Return (X, Y) of the center of cell containing provided text 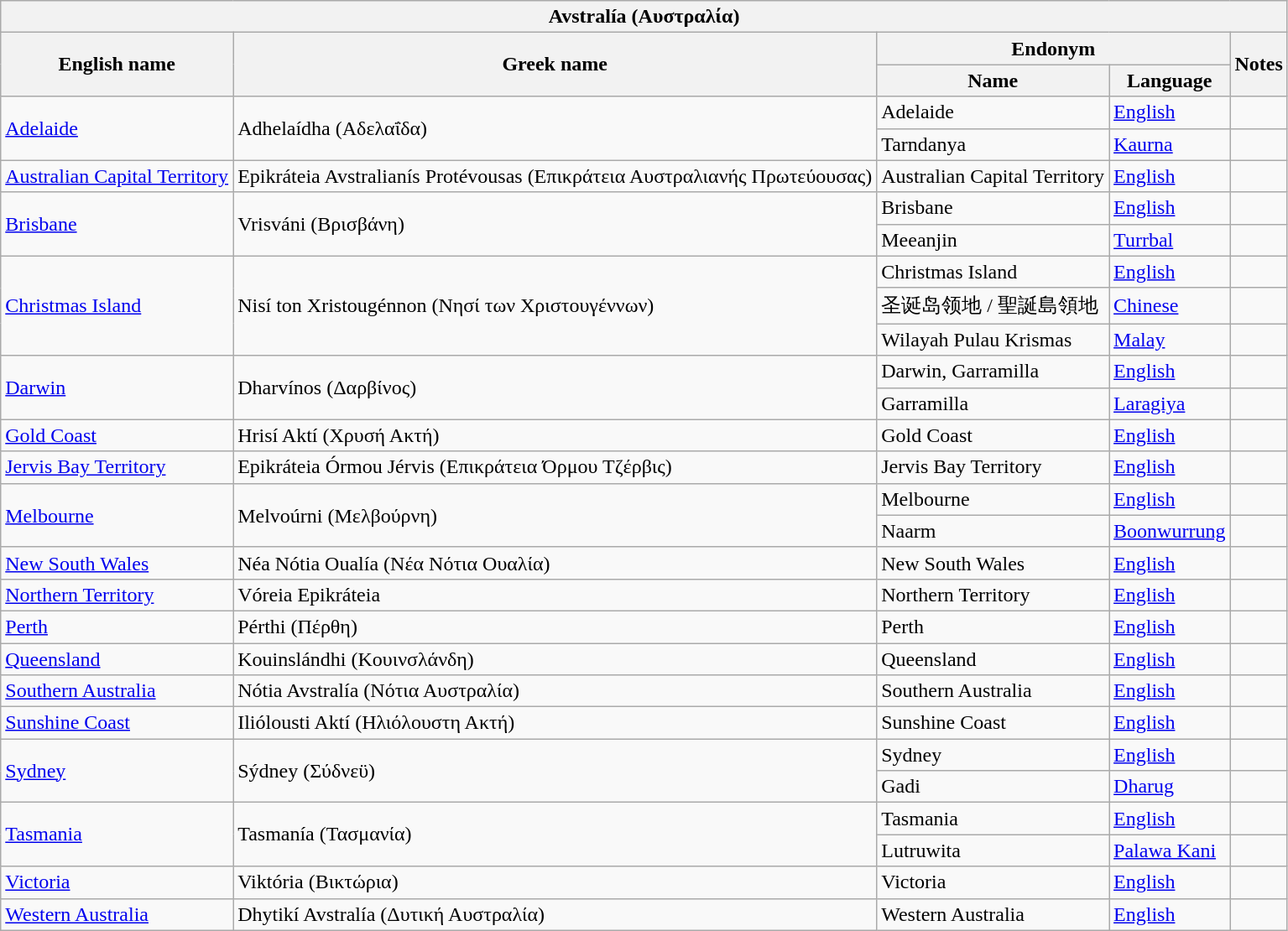
Adhelaídha (Αδελαΐδα) (555, 128)
Boonwurrung (1170, 531)
Dhytikí Avstralía (Δυτική Αυστραλία) (555, 914)
Nisí ton Xristougénnon (Νησί των Χριστουγέννων) (555, 305)
Dharvínos (Δαρβίνος) (555, 387)
Iliólousti Aktí (Ηλιόλουστη Ακτή) (555, 723)
Darwin, Garramilla (993, 372)
Palawa Kani (1170, 850)
Chinese (1170, 305)
Tarndanya (993, 144)
Turrbal (1170, 240)
Lutruwita (993, 850)
Wilayah Pulau Krismas (993, 340)
Epikráteia Órmou Jérvis (Επικράτεια Όρμου Τζέρβις) (555, 467)
Meeanjin (993, 240)
Language (1170, 81)
Kouinslándhi (Κουινσλάνδη) (555, 658)
Vóreia Epikráteia (555, 595)
Néa Nótia Oualía (Νέα Νότια Ουαλία) (555, 563)
Pérthi (Πέρθη) (555, 627)
Notes (1259, 65)
Sýdney (Σύδνεϋ) (555, 771)
Viktória (Βικτώρια) (555, 882)
Name (993, 81)
圣诞岛领地 / 聖誕島領地 (993, 305)
Darwin (117, 387)
English name (117, 65)
Melvoúrni (Μελβούρνη) (555, 515)
Avstralía (Αυστραλία) (644, 17)
Nótia Avstralía (Νότια Αυστραλία) (555, 691)
Hrisí Aktí (Χρυσή Ακτή) (555, 435)
Malay (1170, 340)
Greek name (555, 65)
Vrisváni (Βρισβάνη) (555, 224)
Dharug (1170, 787)
Kaurna (1170, 144)
Garramilla (993, 403)
Epikráteia Avstralianís Protévousas (Επικράτεια Αυστραλιανής Πρωτεύουσας) (555, 176)
Endonym (1054, 49)
Laragiya (1170, 403)
Tasmanía (Τασμανία) (555, 835)
Gadi (993, 787)
Naarm (993, 531)
